Provide the [X, Y] coordinate of the cell's center where the given text is located.  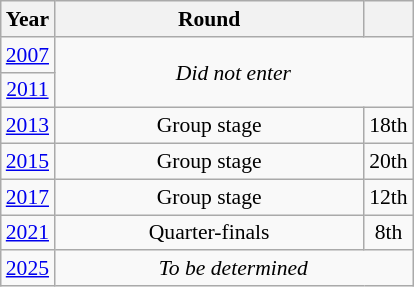
2021 [28, 233]
2025 [28, 269]
2015 [28, 162]
Year [28, 19]
Did not enter [234, 72]
Round [209, 19]
Quarter-finals [209, 233]
2013 [28, 126]
To be determined [234, 269]
2011 [28, 90]
2017 [28, 197]
12th [388, 197]
2007 [28, 55]
20th [388, 162]
18th [388, 126]
8th [388, 233]
